Provide the [x, y] coordinate of the cell's center where the given text is located.  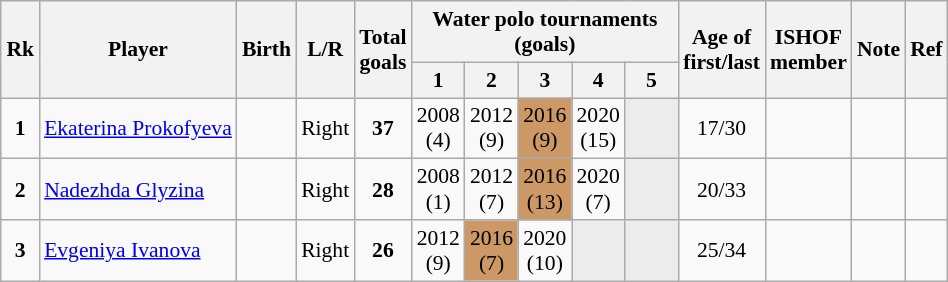
2020(15) [598, 128]
2016(7) [492, 250]
5 [652, 80]
Totalgoals [382, 50]
Note [878, 50]
4 [598, 80]
Water polo tournaments(goals) [546, 32]
20/33 [722, 190]
ISHOFmember [808, 50]
25/34 [722, 250]
2008(1) [438, 190]
2008(4) [438, 128]
28 [382, 190]
Age offirst/last [722, 50]
37 [382, 128]
2020(10) [544, 250]
2012(7) [492, 190]
Rk [20, 50]
L/R [325, 50]
Nadezhda Glyzina [138, 190]
Ekaterina Prokofyeva [138, 128]
Ref [926, 50]
2020(7) [598, 190]
2016(9) [544, 128]
26 [382, 250]
Birth [266, 50]
17/30 [722, 128]
Player [138, 50]
Evgeniya Ivanova [138, 250]
2016(13) [544, 190]
